Return the (x, y) coordinate for the center point of the cell that contains the specified text.  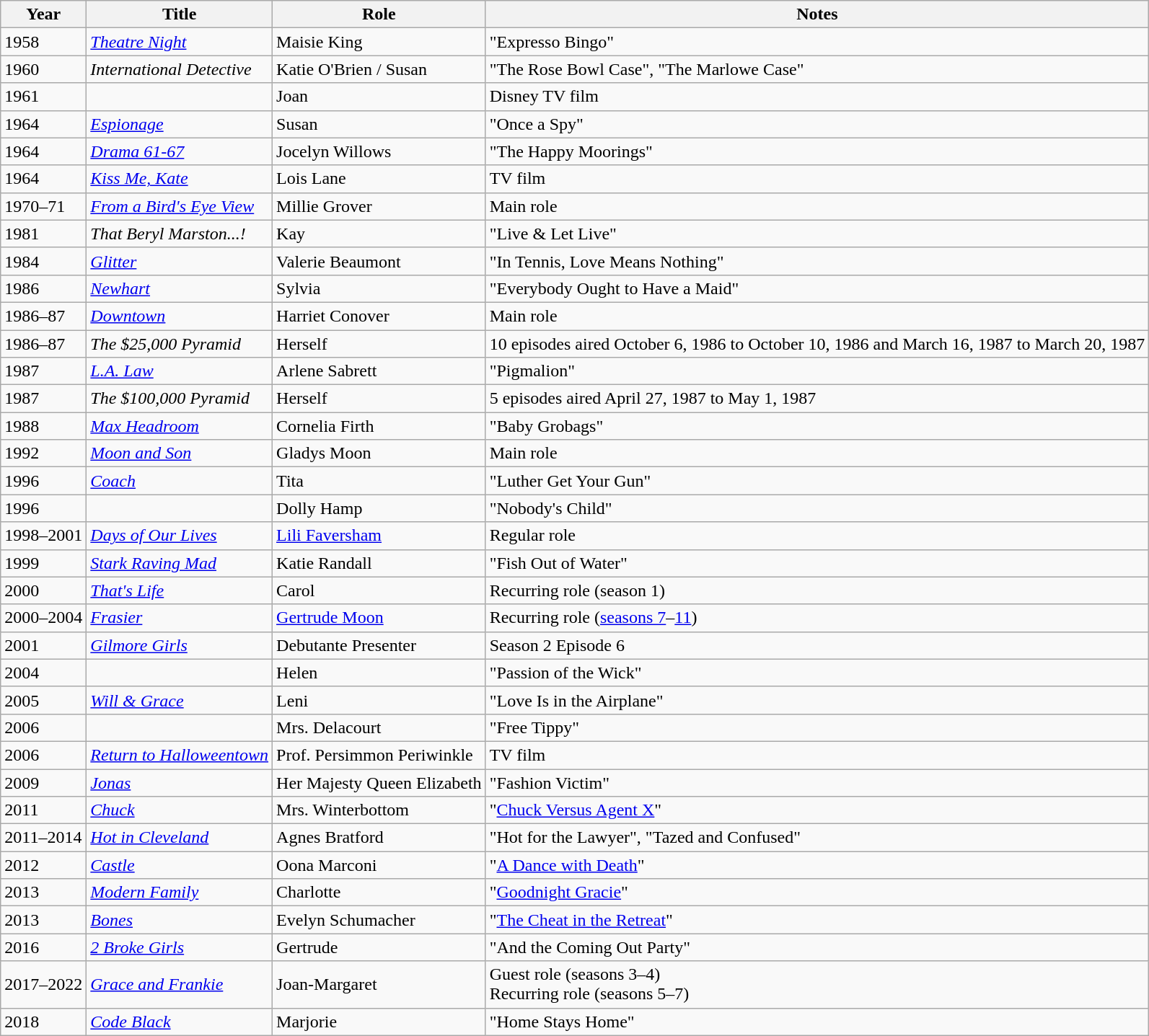
Oona Marconi (379, 865)
Mrs. Winterbottom (379, 810)
Joan-Margaret (379, 985)
Marjorie (379, 1022)
Drama 61-67 (180, 151)
Susan (379, 124)
Debutante Presenter (379, 645)
Grace and Frankie (180, 985)
Harriet Conover (379, 316)
Season 2 Episode 6 (817, 645)
2001 (43, 645)
2011–2014 (43, 838)
Modern Family (180, 893)
"Love Is in the Airplane" (817, 700)
"Chuck Versus Agent X" (817, 810)
Gilmore Girls (180, 645)
Days of Our Lives (180, 536)
Arlene Sabrett (379, 371)
Katie Randall (379, 563)
"Fish Out of Water" (817, 563)
2009 (43, 782)
L.A. Law (180, 371)
Glitter (180, 261)
That Beryl Marston...! (180, 234)
"Expresso Bingo" (817, 42)
Gertrude (379, 947)
Espionage (180, 124)
Valerie Beaumont (379, 261)
Helen (379, 673)
Jonas (180, 782)
"Once a Spy" (817, 124)
The $100,000 Pyramid (180, 399)
1958 (43, 42)
Disney TV film (817, 97)
Kiss Me, Kate (180, 179)
2011 (43, 810)
"Nobody's Child" (817, 508)
Moon and Son (180, 453)
2017–2022 (43, 985)
1984 (43, 261)
"A Dance with Death" (817, 865)
That's Life (180, 590)
2000 (43, 590)
1999 (43, 563)
Return to Halloweentown (180, 755)
Lili Faversham (379, 536)
Leni (379, 700)
2005 (43, 700)
"Home Stays Home" (817, 1022)
"And the Coming Out Party" (817, 947)
The $25,000 Pyramid (180, 344)
"Everybody Ought to Have a Maid" (817, 288)
2012 (43, 865)
Max Headroom (180, 426)
Code Black (180, 1022)
International Detective (180, 69)
Prof. Persimmon Periwinkle (379, 755)
Chuck (180, 810)
1998–2001 (43, 536)
Sylvia (379, 288)
1988 (43, 426)
Downtown (180, 316)
1970–71 (43, 206)
"Luther Get Your Gun" (817, 481)
"Live & Let Live" (817, 234)
"Hot for the Lawyer", "Tazed and Confused" (817, 838)
Agnes Bratford (379, 838)
"Baby Grobags" (817, 426)
"Pigmalion" (817, 371)
5 episodes aired April 27, 1987 to May 1, 1987 (817, 399)
2016 (43, 947)
Gladys Moon (379, 453)
Maisie King (379, 42)
Cornelia Firth (379, 426)
Castle (180, 865)
Kay (379, 234)
Lois Lane (379, 179)
1981 (43, 234)
Gertrude Moon (379, 618)
"The Rose Bowl Case", "The Marlowe Case" (817, 69)
Carol (379, 590)
Guest role (seasons 3–4) Recurring role (seasons 5–7) (817, 985)
Recurring role (seasons 7–11) (817, 618)
"The Cheat in the Retreat" (817, 920)
Her Majesty Queen Elizabeth (379, 782)
1960 (43, 69)
1986 (43, 288)
Frasier (180, 618)
"Fashion Victim" (817, 782)
Charlotte (379, 893)
"In Tennis, Love Means Nothing" (817, 261)
From a Bird's Eye View (180, 206)
Recurring role (season 1) (817, 590)
1992 (43, 453)
Hot in Cleveland (180, 838)
Joan (379, 97)
10 episodes aired October 6, 1986 to October 10, 1986 and March 16, 1987 to March 20, 1987 (817, 344)
Regular role (817, 536)
2000–2004 (43, 618)
Theatre Night (180, 42)
Will & Grace (180, 700)
Jocelyn Willows (379, 151)
Role (379, 14)
Tita (379, 481)
Dolly Hamp (379, 508)
Year (43, 14)
Stark Raving Mad (180, 563)
Millie Grover (379, 206)
2004 (43, 673)
"Passion of the Wick" (817, 673)
Katie O'Brien / Susan (379, 69)
Evelyn Schumacher (379, 920)
"Free Tippy" (817, 727)
Newhart (180, 288)
2 Broke Girls (180, 947)
Bones (180, 920)
"The Happy Moorings" (817, 151)
Coach (180, 481)
1961 (43, 97)
Notes (817, 14)
Mrs. Delacourt (379, 727)
Title (180, 14)
"Goodnight Gracie" (817, 893)
2018 (43, 1022)
